Identify which cell holds the provided text, then report its (X, Y) central coordinate. 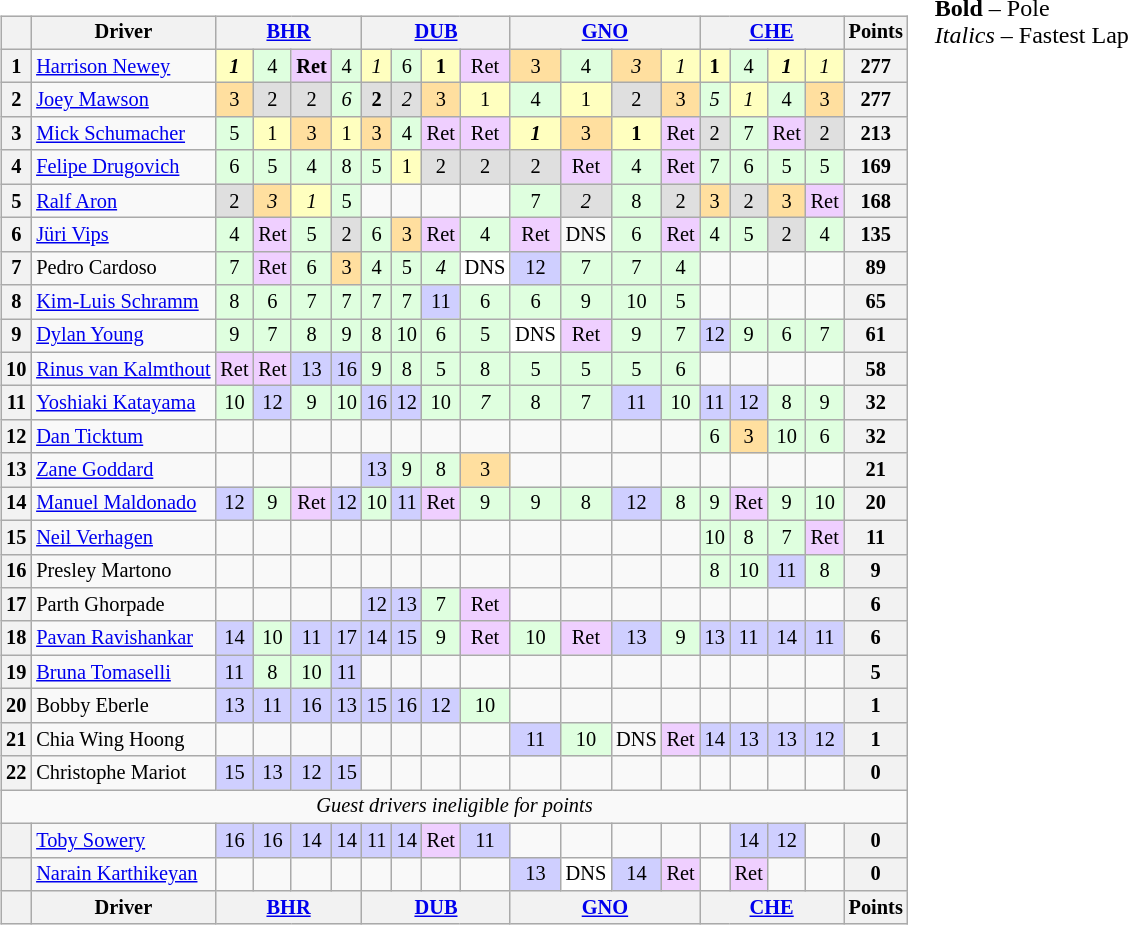
Bobby Eberle (123, 706)
65 (876, 302)
Presley Martono (123, 571)
168 (876, 201)
Rinus van Kalmthout (123, 369)
Narain Karthikeyan (123, 874)
Harrison Newey (123, 66)
89 (876, 268)
Dan Ticktum (123, 437)
169 (876, 167)
Parth Ghorpade (123, 605)
Zane Goddard (123, 470)
Guest drivers ineligible for points (454, 807)
Yoshiaki Katayama (123, 403)
Dylan Young (123, 336)
213 (876, 134)
Neil Verhagen (123, 537)
135 (876, 235)
18 (16, 638)
Bruna Tomaselli (123, 672)
Kim-Luis Schramm (123, 302)
22 (16, 773)
Ralf Aron (123, 201)
Mick Schumacher (123, 134)
Pavan Ravishankar (123, 638)
Christophe Mariot (123, 773)
Toby Sowery (123, 840)
19 (16, 672)
Manuel Maldonado (123, 504)
Pedro Cardoso (123, 268)
Felipe Drugovich (123, 167)
61 (876, 336)
Joey Mawson (123, 100)
Jüri Vips (123, 235)
58 (876, 369)
Chia Wing Hoong (123, 739)
